Extract the [x, y] coordinate from the center of the cell holding the provided text.  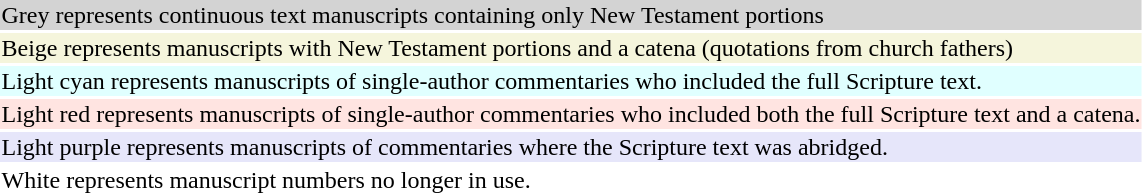
Light red represents manuscripts of single-author commentaries who included both the full Scripture text and a catena. [571, 114]
Light purple represents manuscripts of commentaries where the Scripture text was abridged. [571, 147]
Light cyan represents manuscripts of single-author commentaries who included the full Scripture text. [571, 81]
White represents manuscript numbers no longer in use. [571, 180]
Beige represents manuscripts with New Testament portions and a catena (quotations from church fathers) [571, 48]
Grey represents continuous text manuscripts containing only New Testament portions [571, 15]
